Identify which cell holds the provided text, then report its (X, Y) central coordinate. 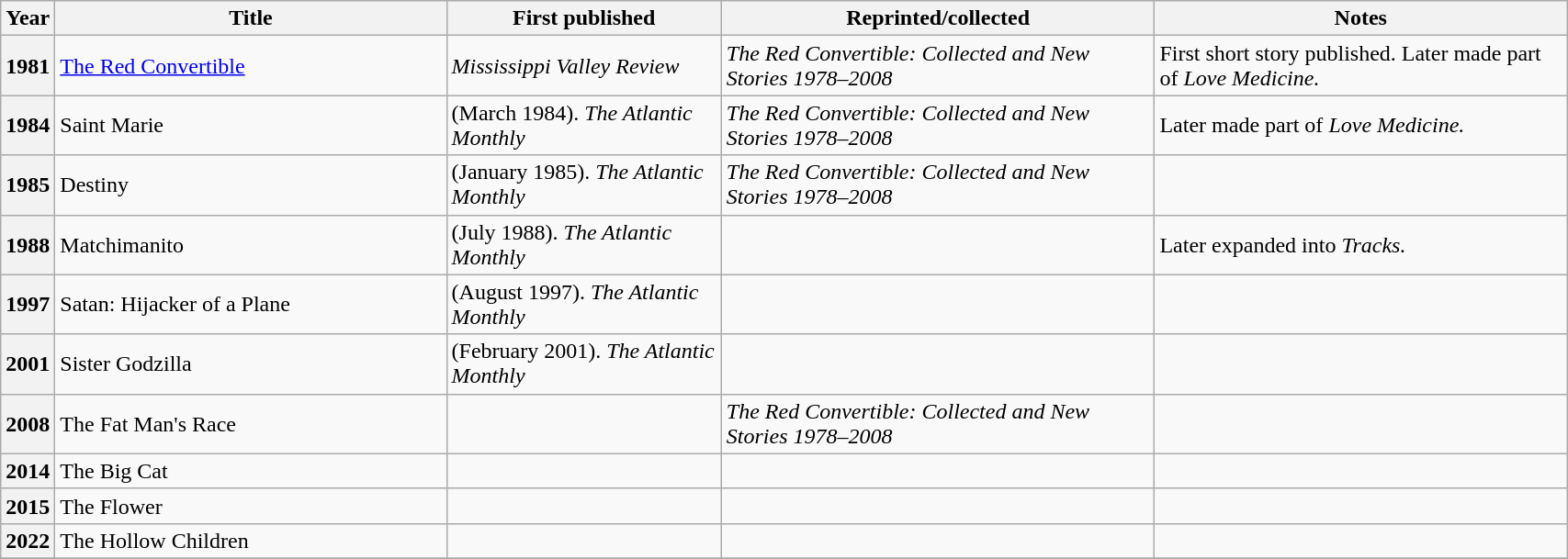
(February 2001). The Atlantic Monthly (584, 363)
Matchimanito (251, 244)
Later made part of Love Medicine. (1361, 125)
(March 1984). The Atlantic Monthly (584, 125)
2001 (28, 363)
Reprinted/collected (938, 18)
1985 (28, 185)
Satan: Hijacker of a Plane (251, 305)
Later expanded into Tracks. (1361, 244)
(July 1988). The Atlantic Monthly (584, 244)
1984 (28, 125)
Destiny (251, 185)
2008 (28, 424)
The Hollow Children (251, 541)
The Red Convertible (251, 66)
2022 (28, 541)
Year (28, 18)
1988 (28, 244)
Mississippi Valley Review (584, 66)
(January 1985). The Atlantic Monthly (584, 185)
First published (584, 18)
The Fat Man's Race (251, 424)
(August 1997). The Atlantic Monthly (584, 305)
Saint Marie (251, 125)
Sister Godzilla (251, 363)
1997 (28, 305)
2015 (28, 506)
1981 (28, 66)
The Big Cat (251, 471)
First short story published. Later made part of Love Medicine. (1361, 66)
Notes (1361, 18)
2014 (28, 471)
The Flower (251, 506)
Title (251, 18)
